Capture the cell that displays the provided text and extract its (x, y) central coordinate. 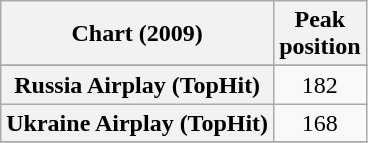
Peakposition (320, 34)
Russia Airplay (TopHit) (138, 85)
Chart (2009) (138, 34)
Ukraine Airplay (TopHit) (138, 123)
168 (320, 123)
182 (320, 85)
